Search for the cell housing the specified text and yield its (X, Y) center coordinate. 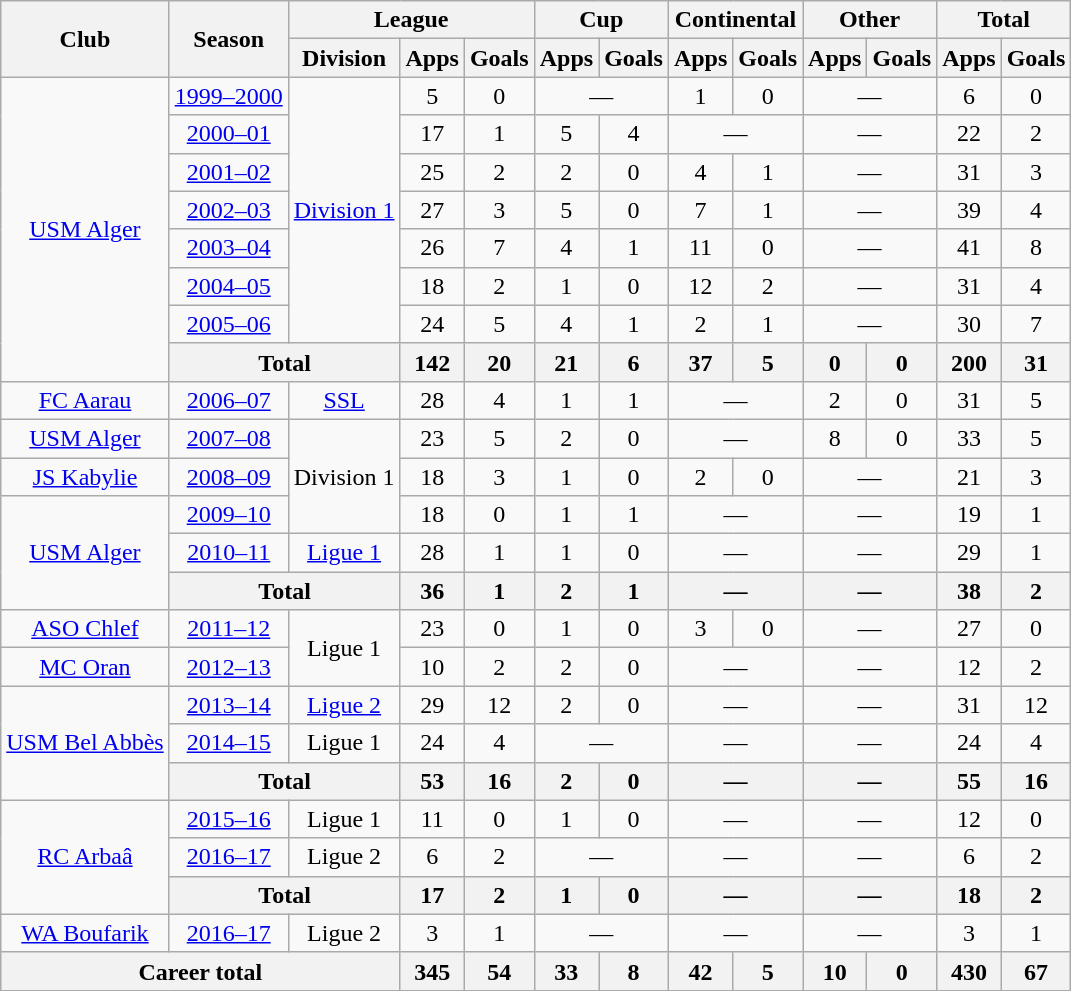
ASO Chlef (85, 629)
42 (700, 971)
2007–08 (228, 438)
54 (499, 971)
200 (969, 362)
RC Arbaâ (85, 857)
FC Aarau (85, 400)
36 (432, 591)
2011–12 (228, 629)
41 (969, 248)
55 (969, 781)
2003–04 (228, 248)
WA Boufarik (85, 933)
20 (499, 362)
345 (432, 971)
53 (432, 781)
2004–05 (228, 286)
2005–06 (228, 324)
2001–02 (228, 172)
2006–07 (228, 400)
2010–11 (228, 553)
38 (969, 591)
Cup (601, 20)
2013–14 (228, 705)
2014–15 (228, 743)
League (411, 20)
39 (969, 210)
Career total (200, 971)
Club (85, 39)
JS Kabylie (85, 477)
Other (870, 20)
25 (432, 172)
22 (969, 134)
Division (344, 58)
2000–01 (228, 134)
67 (1036, 971)
1999–2000 (228, 96)
USM Bel Abbès (85, 743)
30 (969, 324)
142 (432, 362)
SSL (344, 400)
2012–13 (228, 667)
26 (432, 248)
37 (700, 362)
Continental (735, 20)
Season (228, 39)
2002–03 (228, 210)
MC Oran (85, 667)
430 (969, 971)
2008–09 (228, 477)
2009–10 (228, 515)
2015–16 (228, 819)
19 (969, 515)
